For the text-containing cell, return its midpoint in (X, Y) coordinate format. 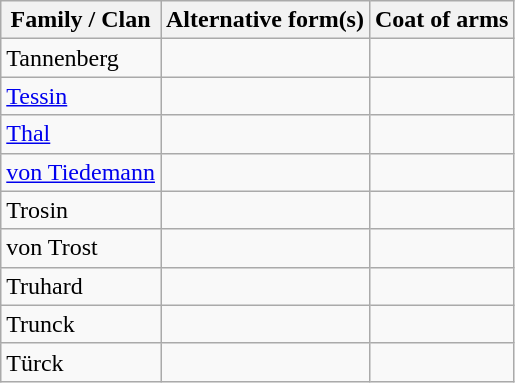
Coat of arms (441, 20)
Thal (81, 134)
Tessin (81, 96)
Türck (81, 362)
Trunck (81, 324)
Truhard (81, 286)
von Trost (81, 248)
von Tiedemann (81, 172)
Family / Clan (81, 20)
Trosin (81, 210)
Alternative form(s) (264, 20)
Tannenberg (81, 58)
